Pinpoint the cell where the given text exists, returning its (x, y) midpoint coordinate. 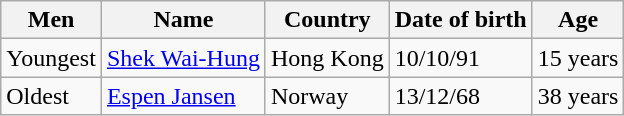
Oldest (52, 96)
Espen Jansen (183, 96)
Shek Wai-Hung (183, 58)
10/10/91 (460, 58)
15 years (578, 58)
Country (327, 20)
Hong Kong (327, 58)
Name (183, 20)
Norway (327, 96)
Youngest (52, 58)
38 years (578, 96)
Men (52, 20)
Date of birth (460, 20)
Age (578, 20)
13/12/68 (460, 96)
